Detect which cell encompasses the target text, then output its (X, Y) center coordinate. 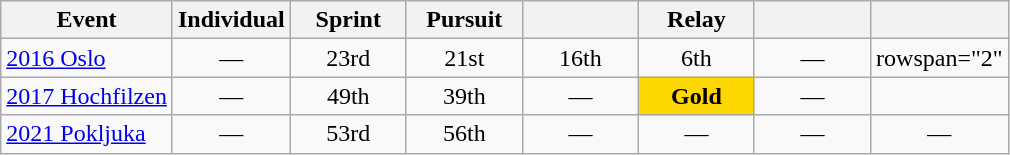
Individual (231, 20)
2017 Hochfilzen (87, 96)
56th (464, 134)
23rd (348, 58)
21st (464, 58)
6th (696, 58)
49th (348, 96)
Event (87, 20)
16th (580, 58)
Relay (696, 20)
Pursuit (464, 20)
Sprint (348, 20)
39th (464, 96)
Gold (696, 96)
rowspan="2" (940, 58)
53rd (348, 134)
2021 Pokljuka (87, 134)
2016 Oslo (87, 58)
